Pinpoint the cell where the given text exists, returning its (x, y) midpoint coordinate. 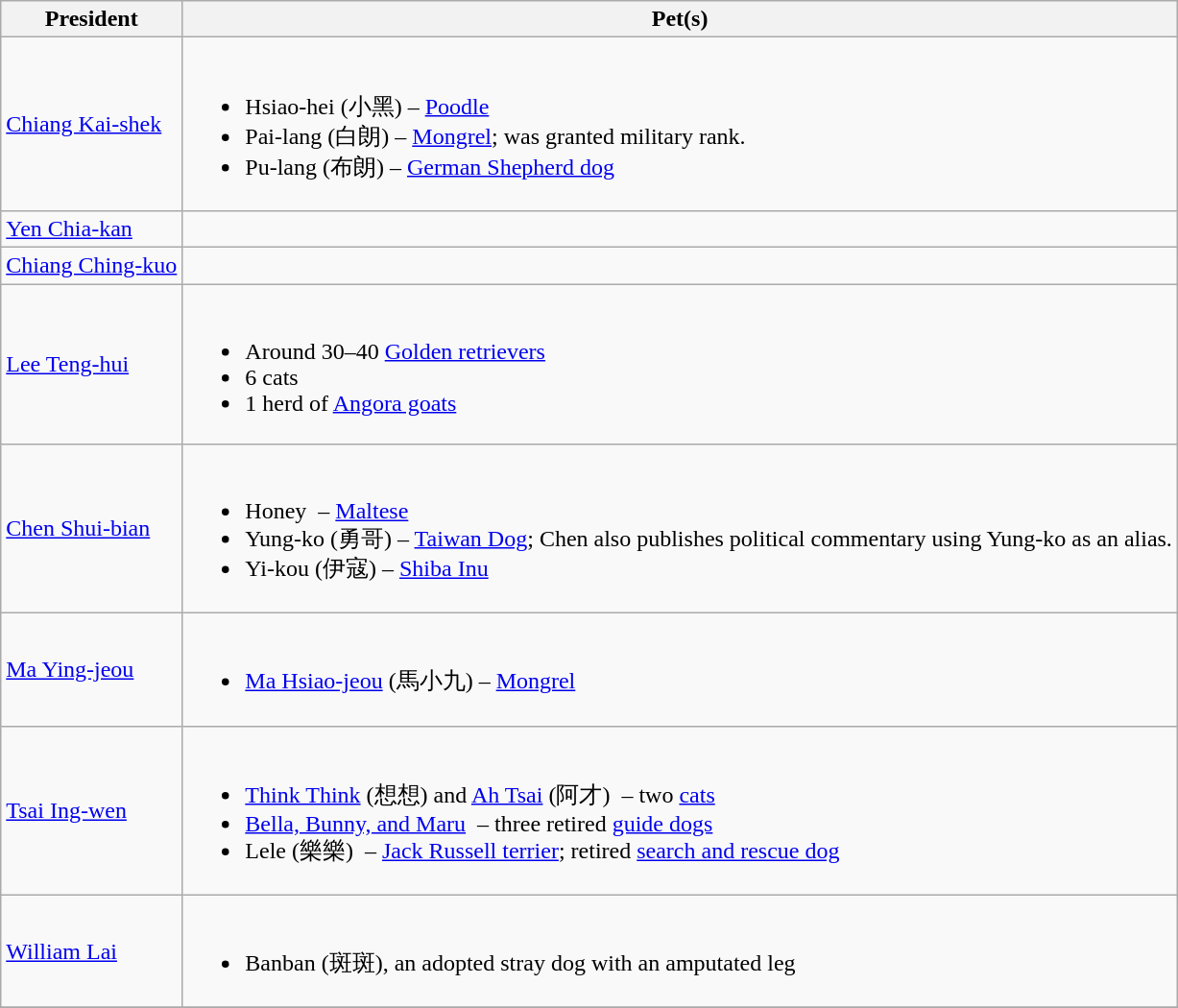
Chiang Kai-shek (92, 125)
Ma Ying-jeou (92, 670)
Honey – MalteseYung-ko (勇哥) – Taiwan Dog; Chen also publishes political commentary using Yung-ko as an alias.Yi-kou (伊寇) – Shiba Inu (680, 529)
Chen Shui-bian (92, 529)
Yen Chia-kan (92, 228)
Pet(s) (680, 19)
Chiang Ching-kuo (92, 265)
Hsiao-hei (小黑) – PoodlePai-lang (白朗) – Mongrel; was granted military rank.Pu-lang (布朗) – German Shepherd dog (680, 125)
William Lai (92, 951)
Ma Hsiao-jeou (馬小九) – Mongrel (680, 670)
Tsai Ing-wen (92, 810)
Lee Teng-hui (92, 365)
Banban (斑斑), an adopted stray dog with an amputated leg (680, 951)
President (92, 19)
Around 30–40 Golden retrievers6 cats1 herd of Angora goats (680, 365)
